Find where the given text appears and provide that cell's center as (x, y) coordinate. 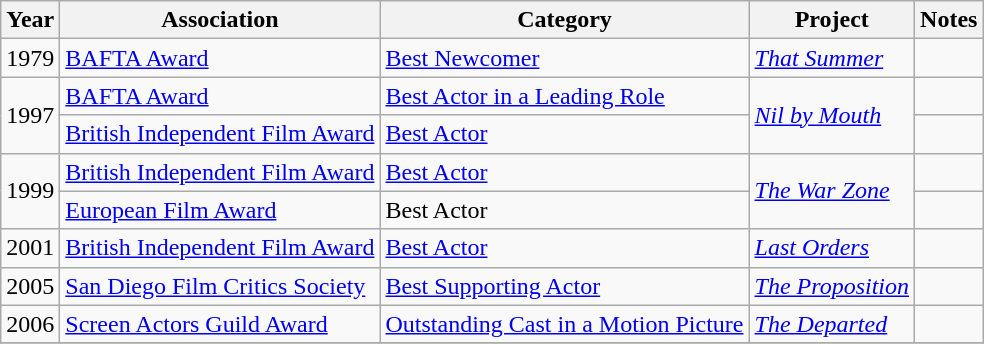
2001 (30, 248)
The Proposition (832, 286)
San Diego Film Critics Society (220, 286)
Notes (949, 20)
1979 (30, 58)
1999 (30, 191)
Screen Actors Guild Award (220, 324)
1997 (30, 115)
Project (832, 20)
The Departed (832, 324)
Association (220, 20)
Year (30, 20)
That Summer (832, 58)
Best Actor in a Leading Role (564, 96)
2005 (30, 286)
Nil by Mouth (832, 115)
Category (564, 20)
Best Supporting Actor (564, 286)
2006 (30, 324)
European Film Award (220, 210)
Best Newcomer (564, 58)
Outstanding Cast in a Motion Picture (564, 324)
Last Orders (832, 248)
The War Zone (832, 191)
